Capture the cell that displays the provided text and extract its [x, y] central coordinate. 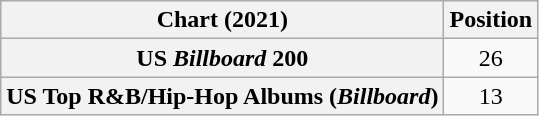
Chart (2021) [222, 20]
Position [491, 20]
26 [491, 58]
US Top R&B/Hip-Hop Albums (Billboard) [222, 96]
13 [491, 96]
US Billboard 200 [222, 58]
